Capture the cell that displays the provided text and extract its (X, Y) central coordinate. 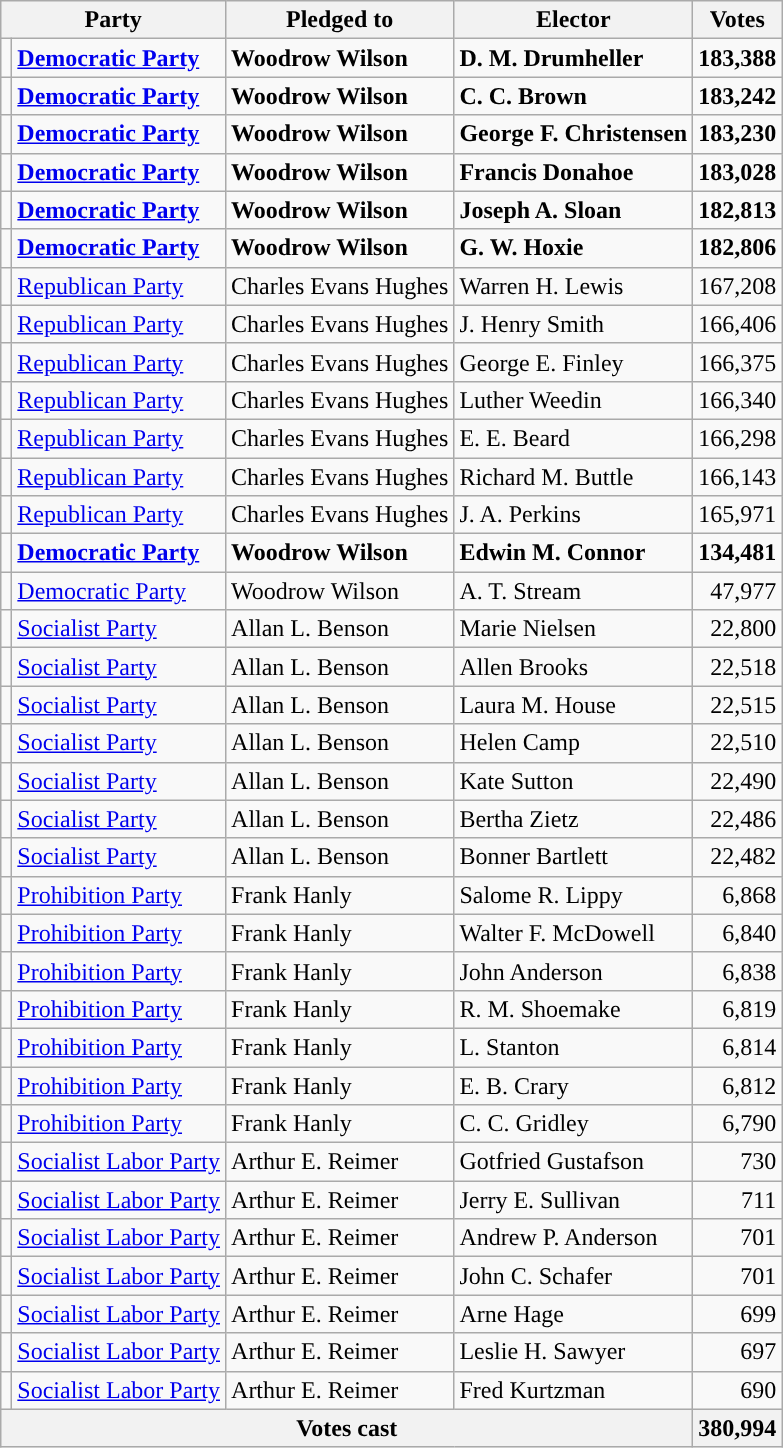
697 (738, 1352)
167,208 (738, 286)
730 (738, 1162)
Joseph A. Sloan (574, 210)
George E. Finley (574, 362)
Luther Weedin (574, 400)
G. W. Hoxie (574, 248)
166,406 (738, 324)
J. Henry Smith (574, 324)
E. E. Beard (574, 438)
6,790 (738, 1124)
Marie Nielsen (574, 629)
182,813 (738, 210)
Francis Donahoe (574, 172)
A. T. Stream (574, 591)
380,994 (738, 1428)
Elector (574, 20)
22,490 (738, 781)
Kate Sutton (574, 781)
6,838 (738, 971)
Richard M. Buttle (574, 477)
Bonner Bartlett (574, 857)
Andrew P. Anderson (574, 1238)
R. M. Shoemake (574, 1009)
C. C. Brown (574, 96)
George F. Christensen (574, 134)
J. A. Perkins (574, 515)
182,806 (738, 248)
Walter F. McDowell (574, 933)
Edwin M. Connor (574, 553)
Votes (738, 20)
166,298 (738, 438)
Pledged to (340, 20)
Arne Hage (574, 1314)
Jerry E. Sullivan (574, 1200)
Votes cast (347, 1428)
6,814 (738, 1047)
L. Stanton (574, 1047)
Bertha Zietz (574, 819)
134,481 (738, 553)
166,340 (738, 400)
6,868 (738, 895)
Party (114, 20)
E. B. Crary (574, 1085)
165,971 (738, 515)
22,486 (738, 819)
6,840 (738, 933)
22,515 (738, 705)
183,230 (738, 134)
183,242 (738, 96)
47,977 (738, 591)
John Anderson (574, 971)
22,510 (738, 743)
6,812 (738, 1085)
Gotfried Gustafson (574, 1162)
C. C. Gridley (574, 1124)
6,819 (738, 1009)
Laura M. House (574, 705)
183,028 (738, 172)
Warren H. Lewis (574, 286)
22,800 (738, 629)
166,375 (738, 362)
22,482 (738, 857)
183,388 (738, 58)
22,518 (738, 667)
Fred Kurtzman (574, 1390)
699 (738, 1314)
John C. Schafer (574, 1276)
Salome R. Lippy (574, 895)
711 (738, 1200)
Helen Camp (574, 743)
Allen Brooks (574, 667)
690 (738, 1390)
166,143 (738, 477)
Leslie H. Sawyer (574, 1352)
D. M. Drumheller (574, 58)
